From the cell containing the given text, extract its center point as [X, Y] coordinate. 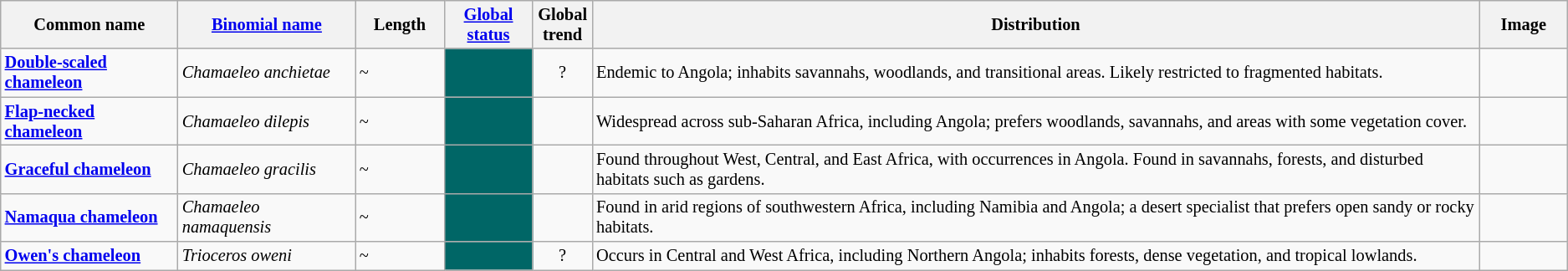
Endemic to Angola; inhabits savannahs, woodlands, and transitional areas. Likely restricted to fragmented habitats. [1035, 73]
Namaqua chameleon [89, 217]
Trioceros oweni [267, 256]
Found throughout West, Central, and East Africa, with occurrences in Angola. Found in savannahs, forests, and disturbed habitats such as gardens. [1035, 169]
Owen's chameleon [89, 256]
Flap-necked chameleon [89, 121]
Global status [488, 24]
Chamaeleo namaquensis [267, 217]
Chamaeleo dilepis [267, 121]
Chamaeleo gracilis [267, 169]
Widespread across sub-Saharan Africa, including Angola; prefers woodlands, savannahs, and areas with some vegetation cover. [1035, 121]
Binomial name [267, 24]
Distribution [1035, 24]
Chamaeleo anchietae [267, 73]
Length [400, 24]
Global trend [562, 24]
Occurs in Central and West Africa, including Northern Angola; inhabits forests, dense vegetation, and tropical lowlands. [1035, 256]
Image [1524, 24]
Graceful chameleon [89, 169]
Common name [89, 24]
Found in arid regions of southwestern Africa, including Namibia and Angola; a desert specialist that prefers open sandy or rocky habitats. [1035, 217]
Double-scaled chameleon [89, 73]
